Return the [X, Y] coordinate for the center point of the cell that contains the specified text.  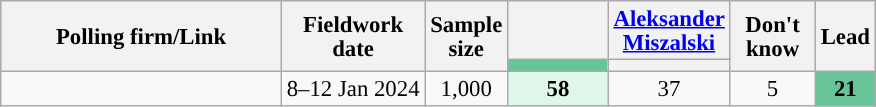
Polling firm/Link [142, 36]
Fieldworkdate [352, 36]
Lead [845, 36]
5 [773, 90]
1,000 [466, 90]
37 [669, 90]
21 [845, 90]
Samplesize [466, 36]
58 [558, 90]
8–12 Jan 2024 [352, 90]
Don't know [773, 36]
Aleksander Miszalski [669, 30]
